Return (X, Y) of the center of cell containing provided text 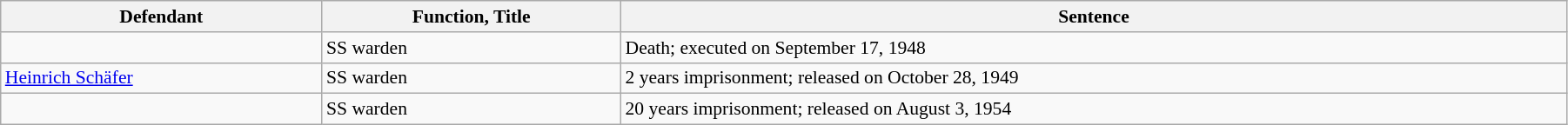
2 years imprisonment; released on October 28, 1949 (1093, 78)
20 years imprisonment; released on August 3, 1954 (1093, 109)
Function, Title (472, 16)
Death; executed on September 17, 1948 (1093, 48)
Sentence (1093, 16)
Defendant (162, 16)
Heinrich Schäfer (162, 78)
